Detect which cell encompasses the target text, then output its [X, Y] center coordinate. 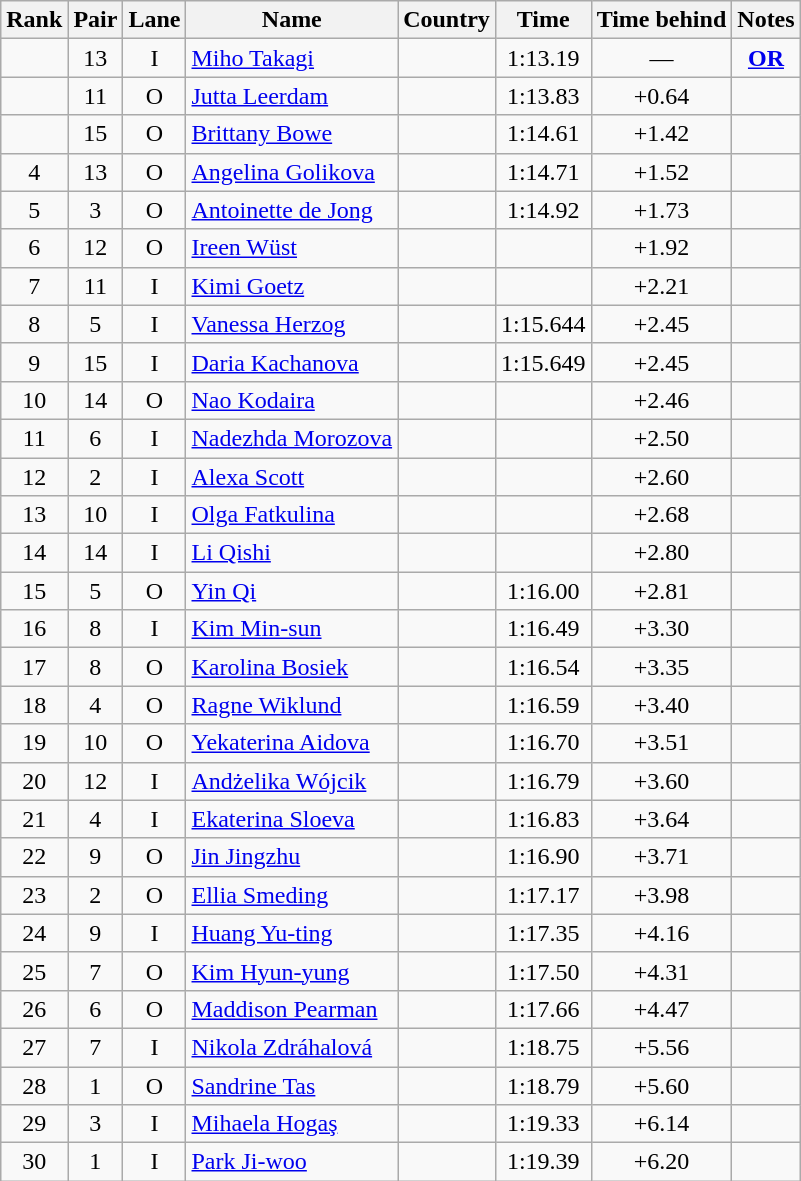
Mihaela Hogaş [292, 1124]
1:16.83 [543, 819]
Ragne Wiklund [292, 705]
Alexa Scott [292, 477]
+2.21 [662, 286]
25 [34, 971]
Yin Qi [292, 591]
1:18.79 [543, 1085]
1:14.71 [543, 172]
+3.60 [662, 781]
17 [34, 667]
1:13.83 [543, 96]
21 [34, 819]
+0.64 [662, 96]
Notes [766, 20]
+4.31 [662, 971]
+1.42 [662, 134]
Ekaterina Sloeva [292, 819]
+2.50 [662, 438]
Time [543, 20]
+3.40 [662, 705]
+5.56 [662, 1047]
22 [34, 857]
Jutta Leerdam [292, 96]
+3.51 [662, 743]
Andżelika Wójcik [292, 781]
Pair [96, 20]
Park Ji-woo [292, 1162]
1:16.70 [543, 743]
20 [34, 781]
Karolina Bosiek [292, 667]
Nikola Zdráhalová [292, 1047]
Rank [34, 20]
30 [34, 1162]
1:17.66 [543, 1009]
29 [34, 1124]
1:19.33 [543, 1124]
26 [34, 1009]
+1.73 [662, 210]
+5.60 [662, 1085]
+1.92 [662, 248]
Country [447, 20]
+6.14 [662, 1124]
Nadezhda Morozova [292, 438]
1:17.50 [543, 971]
Antoinette de Jong [292, 210]
1:16.59 [543, 705]
1:16.54 [543, 667]
Name [292, 20]
1:17.17 [543, 895]
+2.68 [662, 515]
Vanessa Herzog [292, 324]
+3.71 [662, 857]
1:16.79 [543, 781]
+4.16 [662, 933]
Sandrine Tas [292, 1085]
+3.35 [662, 667]
Huang Yu-ting [292, 933]
+3.64 [662, 819]
Kim Hyun-yung [292, 971]
Brittany Bowe [292, 134]
Kimi Goetz [292, 286]
1:16.49 [543, 629]
Angelina Golikova [292, 172]
1:15.649 [543, 362]
23 [34, 895]
— [662, 58]
+3.30 [662, 629]
+4.47 [662, 1009]
Kim Min-sun [292, 629]
1:14.61 [543, 134]
+6.20 [662, 1162]
Olga Fatkulina [292, 515]
+2.81 [662, 591]
Jin Jingzhu [292, 857]
Ireen Wüst [292, 248]
28 [34, 1085]
+2.46 [662, 400]
Li Qishi [292, 553]
Ellia Smeding [292, 895]
1:17.35 [543, 933]
Maddison Pearman [292, 1009]
19 [34, 743]
24 [34, 933]
1:13.19 [543, 58]
OR [766, 58]
+2.80 [662, 553]
1:14.92 [543, 210]
Miho Takagi [292, 58]
Nao Kodaira [292, 400]
1:18.75 [543, 1047]
1:15.644 [543, 324]
Lane [154, 20]
+1.52 [662, 172]
1:16.90 [543, 857]
16 [34, 629]
27 [34, 1047]
+2.60 [662, 477]
18 [34, 705]
Daria Kachanova [292, 362]
Yekaterina Aidova [292, 743]
Time behind [662, 20]
1:16.00 [543, 591]
1:19.39 [543, 1162]
+3.98 [662, 895]
